Return the (X, Y) coordinate for the center point of the cell that contains the specified text.  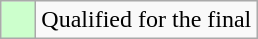
Qualified for the final (146, 20)
